For the text-containing cell, return its midpoint in (x, y) coordinate format. 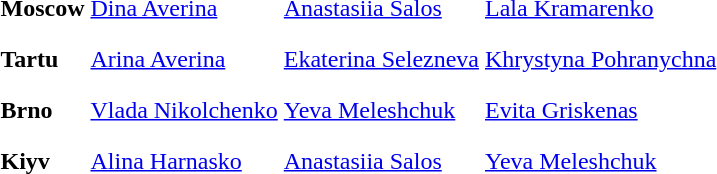
Arina Averina (184, 59)
Yeva Meleshchuk (381, 110)
Vlada Nikolchenko (184, 110)
Ekaterina Selezneva (381, 59)
